Return the (X, Y) coordinate for the center point of the cell that contains the specified text.  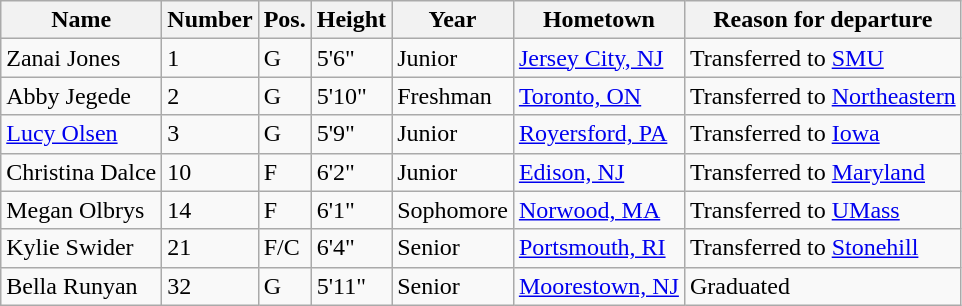
10 (210, 172)
Sophomore (453, 210)
1 (210, 58)
Moorestown, NJ (598, 286)
6'4" (351, 248)
Number (210, 20)
Reason for departure (822, 20)
32 (210, 286)
Pos. (284, 20)
Royersford, PA (598, 134)
Abby Jegede (82, 96)
Megan Olbrys (82, 210)
6'2" (351, 172)
5'9" (351, 134)
Norwood, MA (598, 210)
Transferred to SMU (822, 58)
Transferred to Maryland (822, 172)
5'6" (351, 58)
5'11" (351, 286)
Graduated (822, 286)
2 (210, 96)
Height (351, 20)
14 (210, 210)
Year (453, 20)
Zanai Jones (82, 58)
Transferred to Stonehill (822, 248)
Transferred to UMass (822, 210)
Lucy Olsen (82, 134)
Bella Runyan (82, 286)
Toronto, ON (598, 96)
21 (210, 248)
Kylie Swider (82, 248)
Christina Dalce (82, 172)
Freshman (453, 96)
6'1" (351, 210)
Transferred to Northeastern (822, 96)
F/C (284, 248)
3 (210, 134)
Jersey City, NJ (598, 58)
Portsmouth, RI (598, 248)
Transferred to Iowa (822, 134)
Edison, NJ (598, 172)
Name (82, 20)
Hometown (598, 20)
5'10" (351, 96)
